Identify which cell holds the provided text, then report its (X, Y) central coordinate. 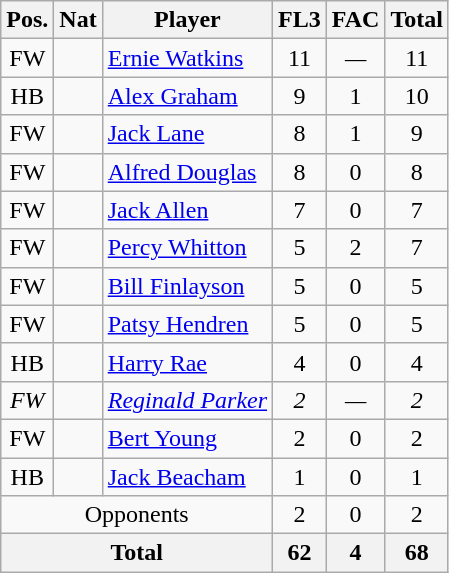
Patsy Hendren (187, 324)
Jack Lane (187, 134)
68 (417, 553)
FAC (356, 20)
Reginald Parker (187, 400)
Opponents (137, 515)
Bill Finlayson (187, 286)
Alex Graham (187, 96)
Jack Beacham (187, 477)
Player (187, 20)
Harry Rae (187, 362)
10 (417, 96)
Alfred Douglas (187, 172)
Nat (78, 20)
Pos. (28, 20)
Jack Allen (187, 210)
FL3 (300, 20)
Bert Young (187, 438)
Ernie Watkins (187, 58)
62 (300, 553)
Percy Whitton (187, 248)
